Capture the cell that displays the provided text and extract its [X, Y] central coordinate. 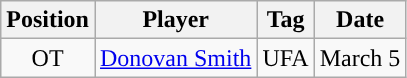
Date [360, 20]
UFA [286, 58]
March 5 [360, 58]
OT [48, 58]
Tag [286, 20]
Donovan Smith [175, 58]
Position [48, 20]
Player [175, 20]
